Capture the cell that displays the provided text and extract its [X, Y] central coordinate. 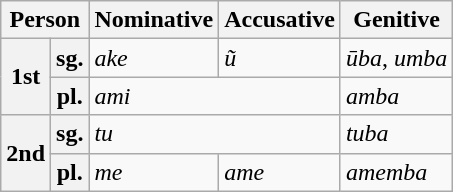
amemba [396, 172]
Person [45, 20]
ũ [280, 58]
ake [154, 58]
tuba [396, 134]
Genitive [396, 20]
ami [214, 96]
Accusative [280, 20]
ame [280, 172]
tu [214, 134]
ūba, umba [396, 58]
me [154, 172]
2nd [26, 153]
amba [396, 96]
1st [26, 77]
Nominative [154, 20]
